Extract the [X, Y] coordinate from the center of the cell holding the provided text.  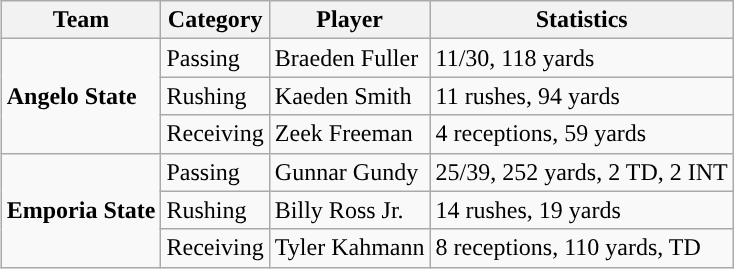
4 receptions, 59 yards [582, 134]
Statistics [582, 20]
Player [350, 20]
25/39, 252 yards, 2 TD, 2 INT [582, 172]
Billy Ross Jr. [350, 210]
Team [81, 20]
Kaeden Smith [350, 96]
Angelo State [81, 96]
Braeden Fuller [350, 58]
11 rushes, 94 yards [582, 96]
Emporia State [81, 210]
Tyler Kahmann [350, 248]
Zeek Freeman [350, 134]
8 receptions, 110 yards, TD [582, 248]
11/30, 118 yards [582, 58]
14 rushes, 19 yards [582, 210]
Category [215, 20]
Gunnar Gundy [350, 172]
